For the text-containing cell, return its midpoint in [x, y] coordinate format. 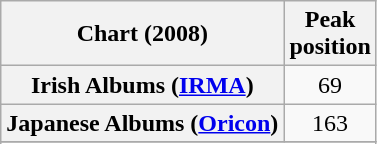
163 [330, 123]
Peakposition [330, 34]
Japanese Albums (Oricon) [142, 123]
69 [330, 85]
Chart (2008) [142, 34]
Irish Albums (IRMA) [142, 85]
